Extract the (x, y) coordinate from the center of the cell holding the provided text.  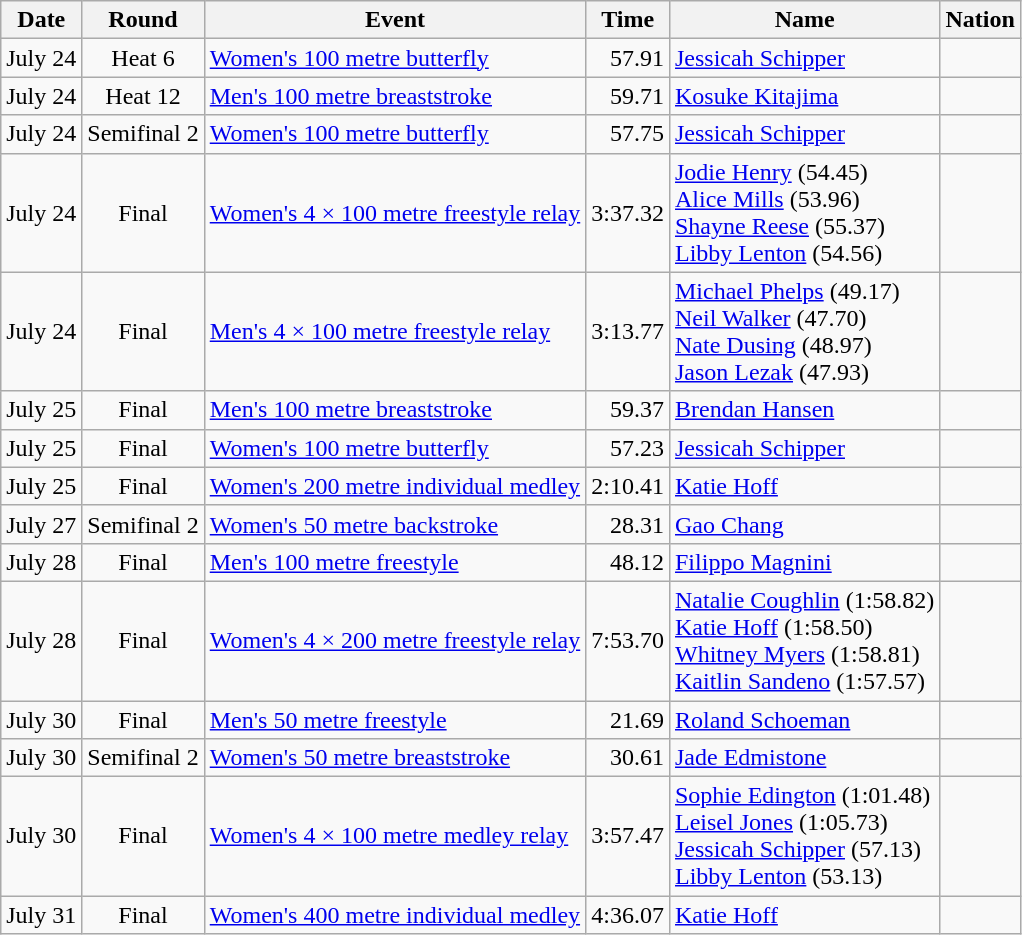
Time (628, 20)
59.37 (628, 410)
57.91 (628, 58)
Michael Phelps (49.17) Neil Walker (47.70) Nate Dusing (48.97) Jason Lezak (47.93) (804, 332)
Men's 4 × 100 metre freestyle relay (395, 332)
Filippo Magnini (804, 562)
Heat 12 (143, 96)
Sophie Edington (1:01.48) Leisel Jones (1:05.73) Jessicah Schipper (57.13) Libby Lenton (53.13) (804, 836)
3:57.47 (628, 836)
Women's 4 × 100 metre freestyle relay (395, 212)
Nation (980, 20)
Jodie Henry (54.45) Alice Mills (53.96) Shayne Reese (55.37) Libby Lenton (54.56) (804, 212)
Heat 6 (143, 58)
7:53.70 (628, 640)
Jade Edmistone (804, 758)
21.69 (628, 719)
Brendan Hansen (804, 410)
Roland Schoeman (804, 719)
3:13.77 (628, 332)
Men's 100 metre freestyle (395, 562)
Women's 200 metre individual medley (395, 486)
Men's 50 metre freestyle (395, 719)
4:36.07 (628, 915)
Gao Chang (804, 524)
Natalie Coughlin (1:58.82) Katie Hoff (1:58.50) Whitney Myers (1:58.81) Kaitlin Sandeno (1:57.57) (804, 640)
59.71 (628, 96)
48.12 (628, 562)
Date (42, 20)
Women's 50 metre backstroke (395, 524)
3:37.32 (628, 212)
Round (143, 20)
28.31 (628, 524)
Event (395, 20)
Women's 4 × 100 metre medley relay (395, 836)
Women's 4 × 200 metre freestyle relay (395, 640)
July 31 (42, 915)
2:10.41 (628, 486)
July 27 (42, 524)
57.75 (628, 134)
Kosuke Kitajima (804, 96)
57.23 (628, 448)
30.61 (628, 758)
Women's 50 metre breaststroke (395, 758)
Name (804, 20)
Women's 400 metre individual medley (395, 915)
